Locate the cell with the specified text and output its [x, y] center coordinate. 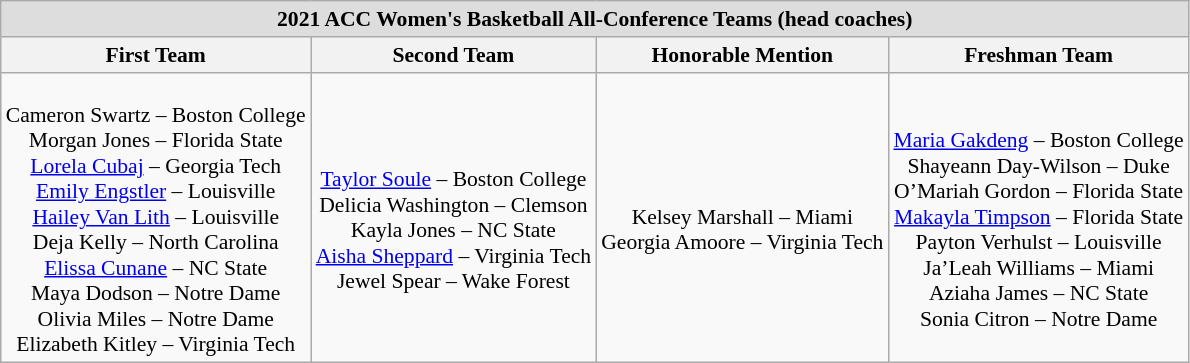
Freshman Team [1038, 55]
Honorable Mention [742, 55]
First Team [156, 55]
2021 ACC Women's Basketball All-Conference Teams (head coaches) [595, 19]
Kelsey Marshall – Miami Georgia Amoore – Virginia Tech [742, 218]
Second Team [454, 55]
Taylor Soule – Boston College Delicia Washington – Clemson Kayla Jones – NC State Aisha Sheppard – Virginia Tech Jewel Spear – Wake Forest [454, 218]
